From the cell containing the given text, extract its center point as (X, Y) coordinate. 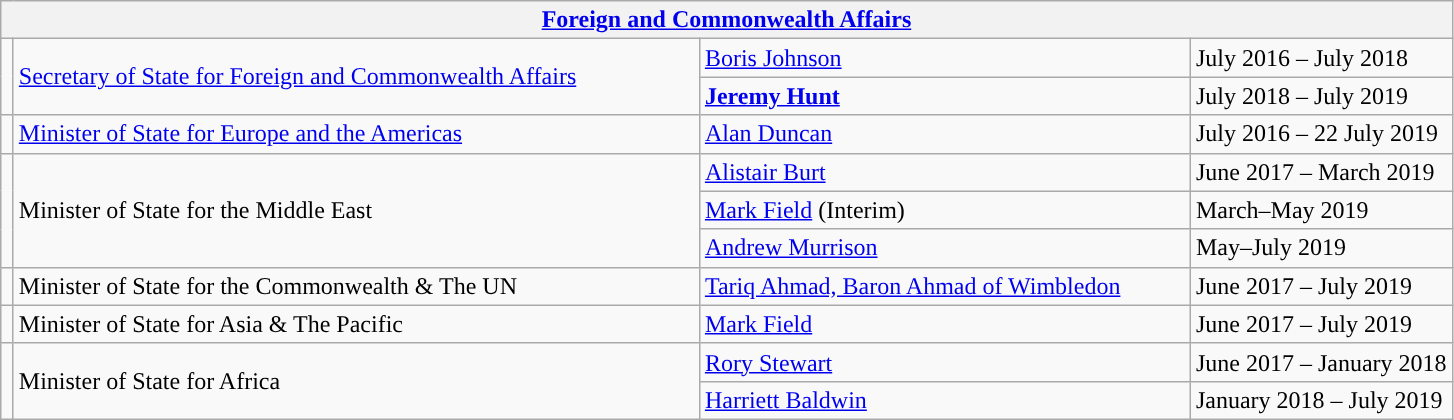
January 2018 – July 2019 (1321, 400)
Minister of State for the Commonwealth & The UN (356, 286)
Alistair Burt (944, 172)
Foreign and Commonwealth Affairs (726, 20)
Rory Stewart (944, 362)
March–May 2019 (1321, 210)
Minister of State for Asia & The Pacific (356, 324)
Secretary of State for Foreign and Commonwealth Affairs (356, 77)
Mark Field (944, 324)
June 2017 – January 2018 (1321, 362)
Tariq Ahmad, Baron Ahmad of Wimbledon (944, 286)
Minister of State for Europe and the Americas (356, 134)
Andrew Murrison (944, 248)
May–July 2019 (1321, 248)
July 2016 – July 2018 (1321, 58)
July 2016 – 22 July 2019 (1321, 134)
Boris Johnson (944, 58)
June 2017 – March 2019 (1321, 172)
Mark Field (Interim) (944, 210)
Minister of State for the Middle East (356, 210)
Harriett Baldwin (944, 400)
Minister of State for Africa (356, 381)
July 2018 – July 2019 (1321, 96)
Jeremy Hunt (944, 96)
Alan Duncan (944, 134)
